Locate the cell with the specified text and output its [X, Y] center coordinate. 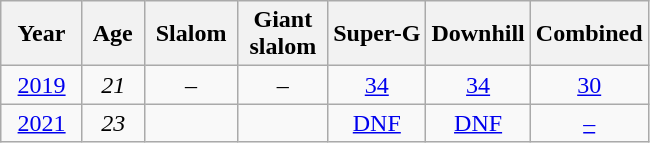
23 [113, 123]
Slalom [191, 34]
Giant slalom [283, 34]
Super-G [377, 34]
2021 [42, 123]
21 [113, 85]
Downhill [478, 34]
2019 [42, 85]
Year [42, 34]
30 [589, 85]
Combined [589, 34]
Age [113, 34]
